Pinpoint the cell where the given text exists, returning its [x, y] midpoint coordinate. 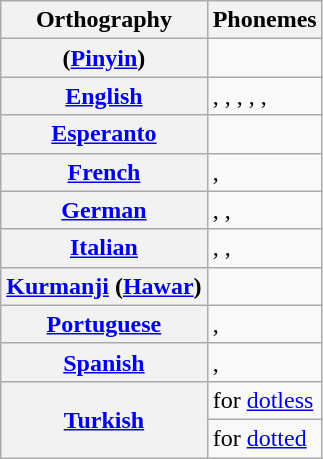
(Pinyin) [104, 58]
Turkish [104, 419]
Portuguese [104, 324]
for dotted [264, 438]
Spanish [104, 362]
Kurmanji (Hawar) [104, 286]
German [104, 210]
for dotless [264, 400]
English [104, 96]
, , , , , [264, 96]
Orthography [104, 20]
Phonemes [264, 20]
French [104, 172]
Italian [104, 248]
Esperanto [104, 134]
